Scan for the cell matching the given text and deliver its (x, y) coordinate at center. 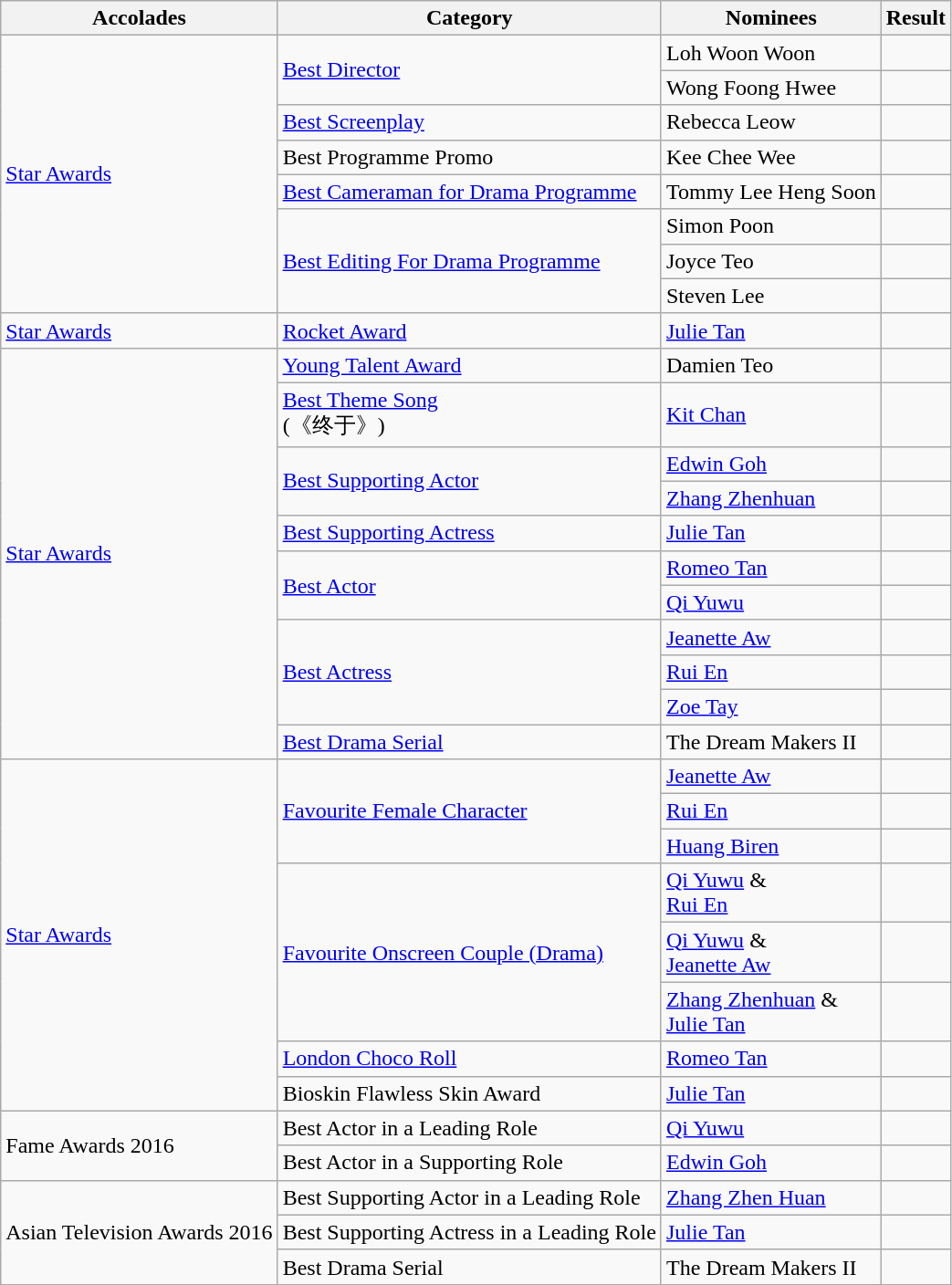
Best Cameraman for Drama Programme (469, 192)
Favourite Female Character (469, 811)
Best Director (469, 70)
Best Screenplay (469, 122)
Zhang Zhenhuan (770, 498)
Best Supporting Actor (469, 481)
Joyce Teo (770, 261)
Kit Chan (770, 414)
Steven Lee (770, 296)
Best Supporting Actress (469, 533)
Rocket Award (469, 330)
Best Editing For Drama Programme (469, 261)
Best Actor in a Supporting Role (469, 1163)
Asian Television Awards 2016 (139, 1232)
Fame Awards 2016 (139, 1145)
Best Supporting Actor in a Leading Role (469, 1197)
Result (915, 18)
Qi Yuwu & Rui En (770, 893)
Best Supporting Actress in a Leading Role (469, 1232)
Accolades (139, 18)
Tommy Lee Heng Soon (770, 192)
Zoe Tay (770, 706)
Rebecca Leow (770, 122)
Wong Foong Hwee (770, 88)
Nominees (770, 18)
Best Programme Promo (469, 157)
Favourite Onscreen Couple (Drama) (469, 953)
Zhang Zhenhuan & Julie Tan (770, 1011)
Best Theme Song (《终于》) (469, 414)
Zhang Zhen Huan (770, 1197)
Best Actor in a Leading Role (469, 1128)
Qi Yuwu & Jeanette Aw (770, 953)
Kee Chee Wee (770, 157)
Loh Woon Woon (770, 53)
Bioskin Flawless Skin Award (469, 1093)
Damien Teo (770, 365)
Young Talent Award (469, 365)
Best Actor (469, 585)
Category (469, 18)
Best Actress (469, 672)
Simon Poon (770, 226)
London Choco Roll (469, 1059)
Huang Biren (770, 846)
